Output the (x, y) coordinate of the center of the cell containing the given text.  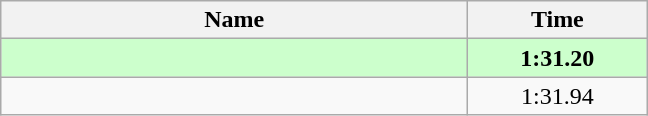
1:31.94 (558, 96)
Name (234, 20)
1:31.20 (558, 58)
Time (558, 20)
